Capture the cell that displays the provided text and extract its [x, y] central coordinate. 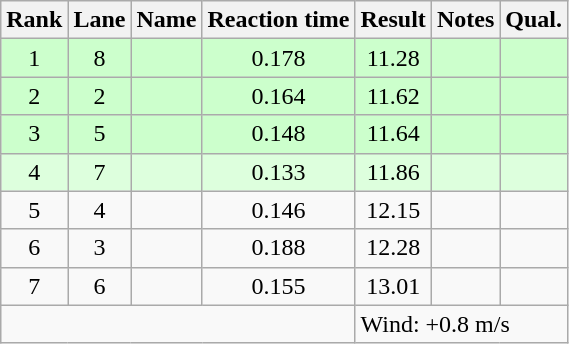
Rank [34, 20]
11.86 [393, 172]
Name [166, 20]
0.148 [278, 134]
Wind: +0.8 m/s [462, 324]
11.62 [393, 96]
Qual. [534, 20]
8 [100, 58]
0.146 [278, 210]
0.155 [278, 286]
Reaction time [278, 20]
Lane [100, 20]
Result [393, 20]
0.164 [278, 96]
Notes [465, 20]
0.133 [278, 172]
12.28 [393, 248]
11.28 [393, 58]
12.15 [393, 210]
13.01 [393, 286]
11.64 [393, 134]
1 [34, 58]
0.178 [278, 58]
0.188 [278, 248]
